From the cell containing the given text, extract its center point as [x, y] coordinate. 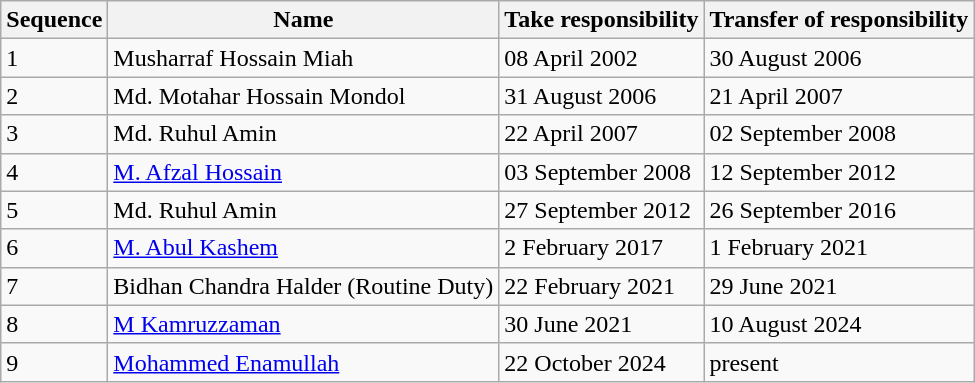
Mohammed Enamullah [304, 362]
9 [54, 362]
4 [54, 172]
1 [54, 58]
Md. Motahar Hossain Mondol [304, 96]
30 June 2021 [602, 324]
08 April 2002 [602, 58]
Take responsibility [602, 20]
21 April 2007 [839, 96]
1 February 2021 [839, 248]
present [839, 362]
M Kamruzzaman [304, 324]
02 September 2008 [839, 134]
5 [54, 210]
M. Afzal Hossain [304, 172]
03 September 2008 [602, 172]
2 February 2017 [602, 248]
29 June 2021 [839, 286]
22 October 2024 [602, 362]
Transfer of responsibility [839, 20]
Name [304, 20]
Bidhan Chandra Halder (Routine Duty) [304, 286]
2 [54, 96]
6 [54, 248]
22 February 2021 [602, 286]
7 [54, 286]
22 April 2007 [602, 134]
Sequence [54, 20]
3 [54, 134]
12 September 2012 [839, 172]
Musharraf Hossain Miah [304, 58]
30 August 2006 [839, 58]
M. Abul Kashem [304, 248]
26 September 2016 [839, 210]
8 [54, 324]
31 August 2006 [602, 96]
27 September 2012 [602, 210]
10 August 2024 [839, 324]
